Detect which cell encompasses the target text, then output its (x, y) center coordinate. 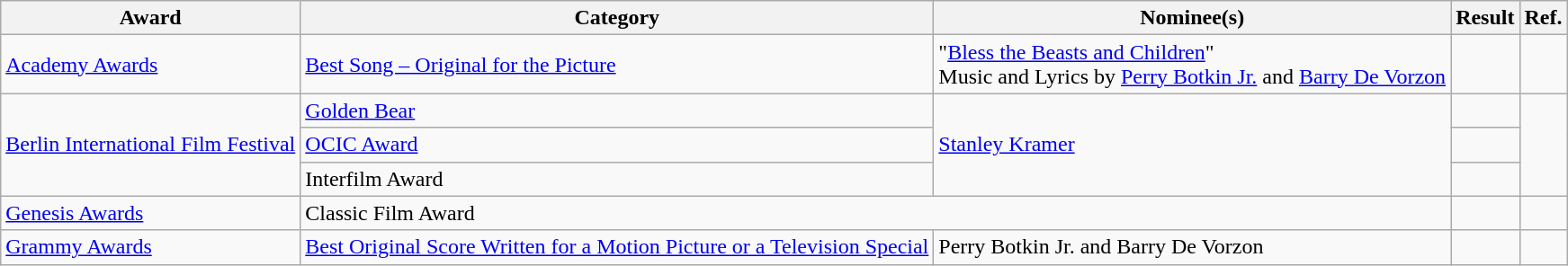
Genesis Awards (151, 213)
Grammy Awards (151, 247)
Category (617, 18)
Academy Awards (151, 65)
Ref. (1544, 18)
Perry Botkin Jr. and Barry De Vorzon (1193, 247)
OCIC Award (617, 145)
Best Original Score Written for a Motion Picture or a Television Special (617, 247)
Berlin International Film Festival (151, 145)
Stanley Kramer (1193, 145)
Interfilm Award (617, 179)
Best Song – Original for the Picture (617, 65)
"Bless the Beasts and Children" Music and Lyrics by Perry Botkin Jr. and Barry De Vorzon (1193, 65)
Award (151, 18)
Result (1485, 18)
Nominee(s) (1193, 18)
Classic Film Award (876, 213)
Golden Bear (617, 111)
